Return the [X, Y] coordinate for the center point of the cell that contains the specified text.  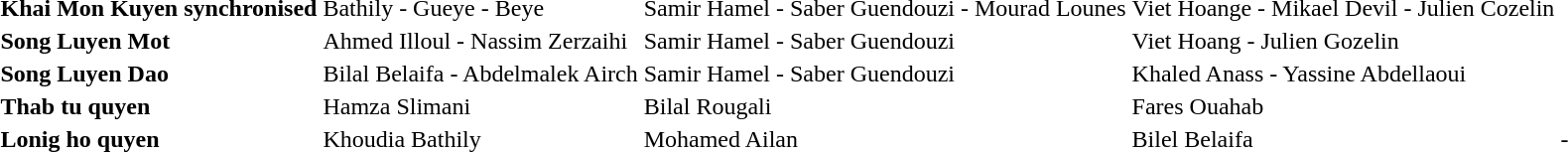
Khaled Anass - Yassine Abdellaoui [1344, 74]
Bilal Rougali [885, 106]
Viet Hoang - Julien Gozelin [1344, 41]
Bilal Belaifa - Abdelmalek Airch [480, 74]
Fares Ouahab [1344, 106]
Ahmed Illoul - Nassim Zerzaihi [480, 41]
Hamza Slimani [480, 106]
